Output the [x, y] coordinate of the center of the cell containing the given text.  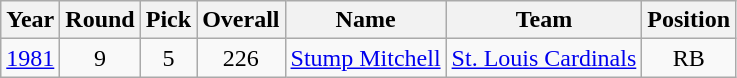
1981 [30, 58]
Position [689, 20]
St. Louis Cardinals [544, 58]
Pick [168, 20]
226 [241, 58]
Team [544, 20]
RB [689, 58]
9 [100, 58]
Name [366, 20]
Overall [241, 20]
5 [168, 58]
Year [30, 20]
Round [100, 20]
Stump Mitchell [366, 58]
